Capture the cell that displays the provided text and extract its [X, Y] central coordinate. 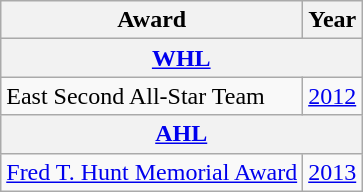
WHL [182, 58]
Year [332, 20]
2012 [332, 96]
East Second All-Star Team [152, 96]
2013 [332, 172]
Fred T. Hunt Memorial Award [152, 172]
Award [152, 20]
AHL [182, 134]
